Determine the [X, Y] coordinate at the center of the cell enclosing the given text.  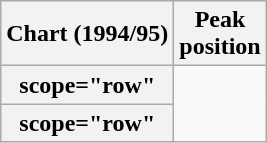
Chart (1994/95) [88, 34]
Peakposition [220, 34]
